Locate the cell with the specified text and output its [X, Y] center coordinate. 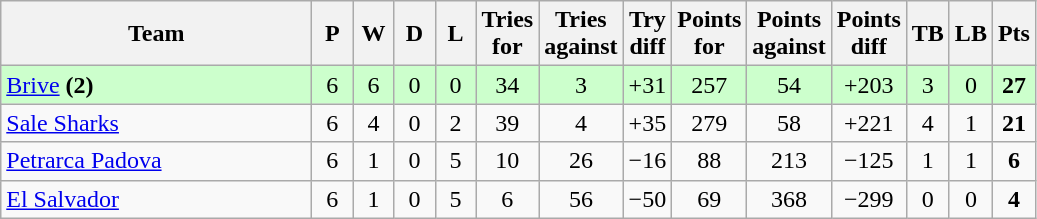
213 [789, 161]
2 [456, 123]
D [414, 34]
Points against [789, 34]
Points for [710, 34]
Points diff [868, 34]
TB [928, 34]
−125 [868, 161]
P [332, 34]
257 [710, 85]
Pts [1014, 34]
LB [970, 34]
88 [710, 161]
+35 [648, 123]
10 [508, 161]
Tries against [581, 34]
+221 [868, 123]
56 [581, 199]
−299 [868, 199]
Tries for [508, 34]
Team [156, 34]
+203 [868, 85]
54 [789, 85]
26 [581, 161]
+31 [648, 85]
279 [710, 123]
Try diff [648, 34]
El Salvador [156, 199]
Sale Sharks [156, 123]
368 [789, 199]
21 [1014, 123]
Brive (2) [156, 85]
W [374, 34]
39 [508, 123]
34 [508, 85]
−16 [648, 161]
−50 [648, 199]
58 [789, 123]
L [456, 34]
27 [1014, 85]
Petrarca Padova [156, 161]
69 [710, 199]
